For the text-containing cell, return its midpoint in (x, y) coordinate format. 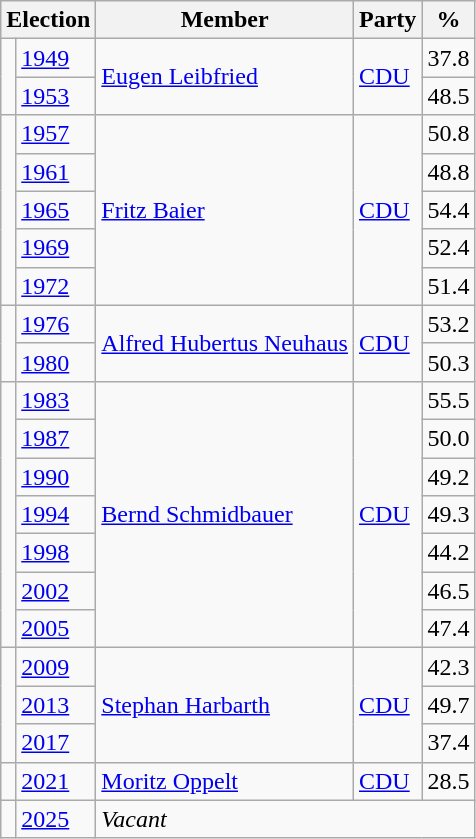
Alfred Hubertus Neuhaus (225, 343)
2002 (56, 591)
1990 (56, 477)
1957 (56, 134)
55.5 (448, 400)
53.2 (448, 324)
Eugen Leibfried (225, 77)
48.5 (448, 96)
49.7 (448, 705)
1953 (56, 96)
Stephan Harbarth (225, 705)
2013 (56, 705)
% (448, 20)
1949 (56, 58)
1987 (56, 438)
49.3 (448, 515)
Party (387, 20)
2025 (56, 819)
1980 (56, 362)
52.4 (448, 248)
1961 (56, 172)
50.0 (448, 438)
47.4 (448, 629)
51.4 (448, 286)
49.2 (448, 477)
2017 (56, 743)
1969 (56, 248)
1983 (56, 400)
1976 (56, 324)
28.5 (448, 781)
2005 (56, 629)
37.8 (448, 58)
Member (225, 20)
37.4 (448, 743)
50.3 (448, 362)
Vacant (286, 819)
48.8 (448, 172)
1994 (56, 515)
Bernd Schmidbauer (225, 514)
Election (48, 20)
Fritz Baier (225, 210)
Moritz Oppelt (225, 781)
54.4 (448, 210)
44.2 (448, 553)
46.5 (448, 591)
1965 (56, 210)
2021 (56, 781)
1972 (56, 286)
1998 (56, 553)
42.3 (448, 667)
50.8 (448, 134)
2009 (56, 667)
